Identify which cell holds the provided text, then report its (x, y) central coordinate. 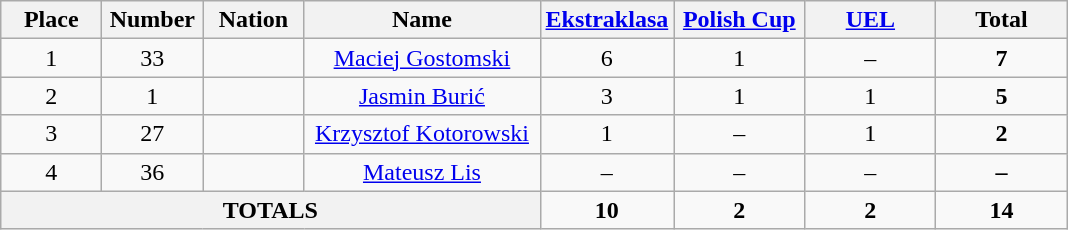
Number (152, 20)
14 (1002, 210)
Place (52, 20)
Total (1002, 20)
4 (52, 172)
Mateusz Lis (422, 172)
Jasmin Burić (422, 96)
TOTALS (270, 210)
Krzysztof Kotorowski (422, 134)
10 (607, 210)
Nation (254, 20)
Name (422, 20)
Maciej Gostomski (422, 58)
33 (152, 58)
5 (1002, 96)
6 (607, 58)
27 (152, 134)
36 (152, 172)
7 (1002, 58)
Ekstraklasa (607, 20)
Polish Cup (740, 20)
UEL (870, 20)
